Detect which cell encompasses the target text, then output its [X, Y] center coordinate. 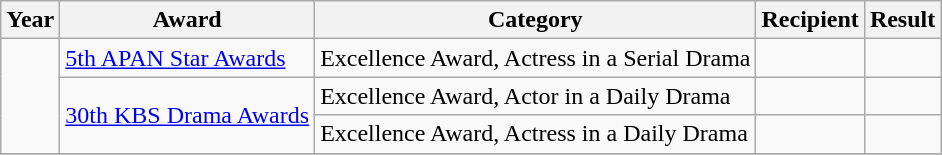
30th KBS Drama Awards [188, 115]
Year [30, 20]
5th APAN Star Awards [188, 58]
Excellence Award, Actress in a Daily Drama [536, 134]
Excellence Award, Actor in a Daily Drama [536, 96]
Excellence Award, Actress in a Serial Drama [536, 58]
Recipient [810, 20]
Award [188, 20]
Result [902, 20]
Category [536, 20]
